Search for the cell housing the specified text and yield its (x, y) center coordinate. 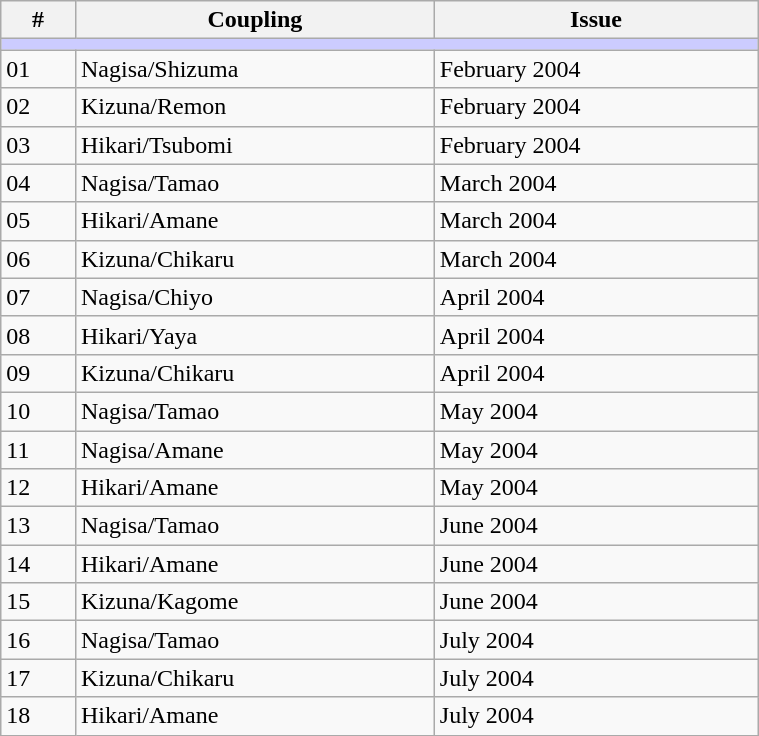
Kizuna/Remon (254, 107)
09 (38, 373)
08 (38, 335)
Nagisa/Chiyo (254, 297)
13 (38, 526)
11 (38, 449)
18 (38, 716)
15 (38, 602)
# (38, 20)
Nagisa/Shizuma (254, 69)
Kizuna/Kagome (254, 602)
03 (38, 145)
01 (38, 69)
02 (38, 107)
Coupling (254, 20)
14 (38, 564)
07 (38, 297)
Hikari/Tsubomi (254, 145)
Nagisa/Amane (254, 449)
16 (38, 640)
04 (38, 183)
06 (38, 259)
12 (38, 488)
Issue (596, 20)
17 (38, 678)
05 (38, 221)
10 (38, 411)
Hikari/Yaya (254, 335)
